From the cell containing the given text, extract its center point as [X, Y] coordinate. 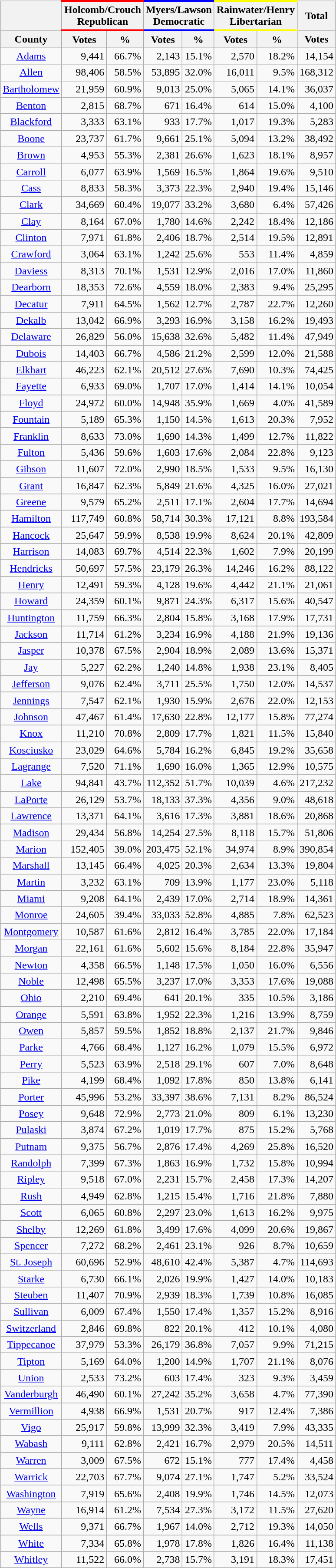
5,094 [235, 138]
16.5% [198, 171]
Hancock [31, 535]
335 [235, 998]
7,520 [84, 767]
3,711 [163, 684]
Blackford [31, 122]
1,427 [235, 1278]
Harrison [31, 552]
53,895 [163, 72]
1,669 [235, 403]
7,919 [84, 1493]
56.8% [125, 833]
Marshall [31, 866]
7,386 [317, 1411]
641 [163, 998]
8,833 [84, 188]
18.7% [198, 238]
1,747 [235, 1477]
Whitley [31, 1560]
59.6% [125, 452]
2,406 [163, 238]
4,188 [235, 634]
38.6% [198, 1097]
18,353 [84, 287]
9,846 [317, 1031]
2,383 [235, 287]
40,547 [317, 601]
Warrick [31, 1477]
9.4% [277, 287]
2,812 [163, 932]
7,057 [235, 1345]
61.4% [125, 717]
Fountain [31, 419]
Ohio [31, 998]
25.6% [198, 254]
15,146 [317, 188]
Pulaski [31, 1130]
37.3% [198, 800]
2,297 [163, 1212]
17.1% [198, 502]
17,630 [163, 717]
White [31, 1543]
Miami [31, 899]
21,588 [317, 353]
1,017 [235, 122]
603 [163, 1378]
Knox [31, 733]
168,312 [317, 72]
22,703 [84, 1477]
7,547 [84, 700]
5,602 [163, 948]
3,168 [235, 618]
59.5% [125, 1031]
Lake [31, 783]
4,949 [84, 1196]
3,237 [163, 981]
39.0% [125, 849]
5,436 [84, 452]
1,739 [235, 1295]
18.2% [277, 56]
Rush [31, 1196]
12.4% [277, 1411]
Johnson [31, 717]
14,694 [317, 502]
13,145 [84, 866]
3,499 [163, 1229]
65.8% [125, 1543]
30.3% [198, 519]
2,533 [84, 1378]
11,138 [317, 1543]
2,876 [163, 1146]
2,940 [235, 188]
15,638 [163, 337]
822 [163, 1328]
3,064 [84, 254]
12,491 [84, 585]
62.4% [125, 684]
70.8% [125, 733]
59.8% [125, 1427]
2,089 [235, 651]
42.4% [198, 1262]
11,522 [84, 1560]
1,019 [163, 1130]
Jackson [31, 634]
3,616 [163, 816]
7,534 [163, 1510]
9,208 [84, 899]
66.5% [125, 965]
2,231 [163, 1179]
16,520 [317, 1146]
27.3% [198, 1510]
6,845 [235, 750]
53.3% [125, 1345]
Clark [31, 204]
62,523 [317, 915]
10.1% [277, 1328]
117,749 [84, 519]
9,518 [84, 1179]
607 [235, 1064]
11,860 [317, 271]
7.0% [277, 1064]
10.5% [277, 998]
13,042 [84, 320]
60.4% [125, 204]
2,016 [235, 271]
4,458 [317, 1460]
1,240 [163, 667]
35.9% [198, 403]
56.0% [125, 337]
2,518 [163, 1064]
Monroe [31, 915]
4,080 [317, 1328]
8,916 [317, 1312]
6,009 [84, 1312]
777 [235, 1460]
58.5% [125, 72]
67.7% [125, 1477]
Myers/LawsonDemocratic [179, 16]
3,186 [317, 998]
2,458 [235, 1179]
2,804 [163, 618]
1,414 [235, 386]
20,199 [317, 552]
14,361 [317, 899]
4,953 [84, 155]
13.2% [277, 138]
6,077 [84, 171]
1,863 [163, 1163]
Benton [31, 105]
18.0% [198, 287]
8,184 [235, 948]
41,589 [317, 403]
Marion [31, 849]
7,272 [84, 1245]
5,189 [84, 419]
3,680 [235, 204]
18.1% [277, 155]
LaPorte [31, 800]
Montgomery [31, 932]
2,676 [235, 700]
Jasper [31, 651]
32.3% [198, 1427]
23,179 [163, 568]
4,859 [317, 254]
6,141 [317, 1080]
3,333 [84, 122]
86,524 [317, 1097]
11,759 [84, 618]
52.8% [198, 915]
12,186 [317, 221]
10.8% [277, 1295]
27,021 [317, 486]
6,730 [84, 1278]
2,511 [163, 502]
69.7% [125, 552]
55.3% [125, 155]
57,426 [317, 204]
25.8% [277, 1146]
7,399 [84, 1163]
47,949 [317, 337]
24,359 [84, 601]
25.0% [198, 89]
Noble [31, 981]
Fulton [31, 452]
2,143 [163, 56]
11,822 [317, 436]
65.2% [125, 502]
Rainwater/HenryLibertarian [255, 16]
19.4% [277, 188]
2,815 [84, 105]
13.3% [277, 866]
13,230 [317, 1113]
39.4% [125, 915]
58.3% [125, 188]
1,569 [163, 171]
1,357 [235, 1312]
Holcomb/CrouchRepublican [102, 16]
19,077 [163, 204]
19,493 [317, 320]
5.2% [277, 1477]
21.0% [198, 1113]
Boone [31, 138]
66.1% [125, 1278]
18.8% [198, 1031]
7,880 [317, 1196]
Daviess [31, 271]
35,947 [317, 948]
15,840 [317, 733]
Porter [31, 1097]
15.5% [277, 1048]
5,169 [84, 1361]
88,122 [317, 568]
2,604 [235, 502]
3,419 [235, 1427]
33,397 [163, 1097]
29.1% [198, 1064]
6.4% [277, 204]
35,658 [317, 750]
Morgan [31, 948]
2,439 [163, 899]
59.9% [125, 535]
Hamilton [31, 519]
9.9% [277, 1345]
14,537 [317, 684]
22,161 [84, 948]
4.0% [277, 403]
69.4% [125, 998]
1,079 [235, 1048]
67.2% [125, 1130]
1,150 [163, 419]
4,099 [235, 1229]
2,809 [163, 733]
Sullivan [31, 1312]
64.0% [125, 1361]
Cass [31, 188]
21.7% [277, 1031]
14,154 [317, 56]
36.8% [198, 1345]
66.4% [125, 866]
Orange [31, 1015]
Vermillion [31, 1411]
2,381 [163, 155]
Tipton [31, 1361]
11,607 [84, 469]
4,100 [317, 105]
58,714 [163, 519]
52.9% [125, 1262]
152,405 [84, 849]
15.0% [277, 105]
14,083 [84, 552]
62.2% [125, 667]
60.9% [125, 89]
32.0% [198, 72]
1,978 [163, 1543]
1,716 [235, 1196]
15,371 [317, 651]
12,498 [84, 981]
2,599 [235, 353]
20.6% [277, 1229]
Brown [31, 155]
4,442 [235, 585]
Decatur [31, 304]
21.8% [277, 1196]
1,242 [163, 254]
2,787 [235, 304]
Howard [31, 601]
9,123 [317, 452]
9,013 [163, 89]
16,085 [317, 1295]
6,317 [235, 601]
875 [235, 1130]
Floyd [31, 403]
21,959 [84, 89]
10,183 [317, 1278]
17,121 [235, 519]
94,841 [84, 783]
26,829 [84, 337]
43,335 [317, 1427]
Henry [31, 585]
1,732 [235, 1163]
Total [317, 16]
32.6% [198, 337]
3,373 [163, 188]
10,994 [317, 1163]
1,216 [235, 1015]
8,538 [163, 535]
1,746 [235, 1493]
9,579 [84, 502]
2,026 [163, 1278]
11,714 [84, 634]
8,624 [235, 535]
8,313 [84, 271]
8,957 [317, 155]
Perry [31, 1064]
18,133 [163, 800]
2,939 [163, 1295]
72.6% [125, 287]
671 [163, 105]
6.1% [277, 1113]
1,602 [235, 552]
5,065 [235, 89]
38,492 [317, 138]
53.2% [125, 1097]
5,768 [317, 1130]
Newton [31, 965]
Wells [31, 1526]
70.1% [125, 271]
Gibson [31, 469]
2,714 [235, 899]
323 [235, 1378]
71.1% [125, 767]
6,556 [317, 965]
Bartholomew [31, 89]
1,864 [235, 171]
3,881 [235, 816]
Franklin [31, 436]
Starke [31, 1278]
Pike [31, 1080]
66.3% [125, 618]
933 [163, 122]
Clinton [31, 238]
926 [235, 1245]
Greene [31, 502]
4,128 [163, 585]
10,587 [84, 932]
5,227 [84, 667]
Allen [31, 72]
3,232 [84, 882]
25,295 [317, 287]
26,179 [163, 1345]
25,647 [84, 535]
Owen [31, 1031]
7,971 [84, 238]
2,979 [235, 1444]
52.1% [198, 849]
Dekalb [31, 320]
Grant [31, 486]
7,690 [235, 370]
Clay [31, 221]
Kosciusko [31, 750]
2,773 [163, 1113]
3,172 [235, 1510]
2,084 [235, 452]
77,390 [317, 1394]
9,510 [317, 171]
3,459 [317, 1378]
14,403 [84, 353]
13.6% [277, 651]
13.8% [277, 1080]
8,164 [84, 221]
5,118 [317, 882]
3,158 [235, 320]
27,242 [163, 1394]
Vigo [31, 1427]
15.4% [198, 1196]
26.3% [198, 568]
67.3% [125, 1163]
21.9% [277, 634]
217,232 [317, 783]
25,917 [84, 1427]
14.6% [198, 221]
17.5% [198, 965]
51.7% [198, 783]
Dearborn [31, 287]
24,605 [84, 915]
98,406 [84, 72]
1,148 [163, 965]
16,130 [317, 469]
1,938 [235, 667]
8.9% [277, 849]
1,127 [163, 1048]
35.2% [198, 1394]
7.8% [277, 915]
9,661 [163, 138]
67.4% [125, 1312]
1,550 [163, 1312]
Hendricks [31, 568]
63.8% [125, 1015]
2,242 [235, 221]
Steuben [31, 1295]
16.7% [198, 1444]
20,868 [317, 816]
56.7% [125, 1146]
17,731 [317, 618]
13,371 [84, 816]
Wabash [31, 1444]
17.9% [277, 618]
10.3% [277, 370]
Spencer [31, 1245]
Tippecanoe [31, 1345]
10,054 [317, 386]
19.5% [277, 238]
1,952 [163, 1015]
1,821 [235, 733]
23,029 [84, 750]
46,490 [84, 1394]
23,737 [84, 138]
8,648 [317, 1064]
14,511 [317, 1444]
Madison [31, 833]
1,533 [235, 469]
22.7% [277, 304]
8,633 [84, 436]
8.8% [277, 519]
1,050 [235, 965]
Switzerland [31, 1328]
2,137 [235, 1031]
2,408 [163, 1493]
4,356 [235, 800]
20,512 [163, 370]
1,562 [163, 304]
53.7% [125, 800]
18.5% [198, 469]
8.7% [277, 1245]
3,293 [163, 320]
8,405 [317, 667]
48,610 [163, 1262]
61.7% [125, 138]
709 [163, 882]
2,634 [235, 866]
3,009 [84, 1460]
4,199 [84, 1080]
19,804 [317, 866]
9,074 [163, 1477]
4,885 [235, 915]
11,407 [84, 1295]
9.3% [277, 1378]
27,620 [317, 1510]
Martin [31, 882]
21.6% [198, 486]
1,826 [235, 1543]
14,050 [317, 1526]
20.7% [198, 1411]
48,618 [317, 800]
4,269 [235, 1146]
46,223 [84, 370]
27.1% [198, 1477]
12,269 [84, 1229]
9,375 [84, 1146]
24.3% [198, 601]
5,523 [84, 1064]
43.7% [125, 783]
County [31, 39]
37,979 [84, 1345]
4,358 [84, 965]
68.2% [125, 1245]
36,037 [317, 89]
45,996 [84, 1097]
19,867 [317, 1229]
9,441 [84, 56]
1,623 [235, 155]
4,559 [163, 287]
6,972 [317, 1048]
8,118 [235, 833]
Scott [31, 1212]
2,712 [235, 1526]
Lawrence [31, 816]
5,591 [84, 1015]
29,434 [84, 833]
4,766 [84, 1048]
20.5% [277, 1444]
2,461 [163, 1245]
917 [235, 1411]
9,975 [317, 1212]
1,365 [235, 767]
5,857 [84, 1031]
2,990 [163, 469]
74,425 [317, 370]
1,852 [163, 1031]
St. Joseph [31, 1262]
1,603 [163, 452]
Lagrange [31, 767]
Adams [31, 56]
9,111 [84, 1444]
14,254 [163, 833]
10,575 [317, 767]
3,658 [235, 1394]
Jefferson [31, 684]
15.9% [198, 700]
12,153 [317, 700]
14.8% [198, 667]
7,131 [235, 1097]
47,467 [84, 717]
73.2% [125, 1378]
60,696 [84, 1262]
Huntington [31, 618]
65.6% [125, 1493]
7,911 [84, 304]
Jay [31, 667]
5,283 [317, 122]
33,033 [163, 915]
10,039 [235, 783]
Shelby [31, 1229]
Wayne [31, 1510]
21.2% [198, 353]
8.2% [277, 1097]
12,891 [317, 238]
66.0% [125, 1560]
390,854 [317, 849]
11,210 [84, 733]
Randolph [31, 1163]
Union [31, 1378]
1,750 [235, 684]
24,972 [84, 403]
72.9% [125, 1113]
1,930 [163, 700]
14,246 [235, 568]
1,499 [235, 436]
2,846 [84, 1328]
33.2% [198, 204]
Carroll [31, 171]
14,948 [163, 403]
27.5% [198, 833]
12,260 [317, 304]
Vanderburgh [31, 1394]
25.1% [198, 138]
4.6% [277, 783]
62.3% [125, 486]
19.2% [277, 750]
1,780 [163, 221]
51,806 [317, 833]
4,586 [163, 353]
7,334 [84, 1543]
9.0% [277, 800]
34,669 [84, 204]
Crawford [31, 254]
193,584 [317, 519]
2,514 [235, 238]
18.6% [277, 816]
Parke [31, 1048]
Fayette [31, 386]
2,570 [235, 56]
77,274 [317, 717]
Putnam [31, 1146]
9,371 [84, 1526]
3,874 [84, 1130]
33,524 [317, 1477]
3,191 [235, 1560]
2,210 [84, 998]
26,129 [84, 800]
3,353 [235, 981]
Warren [31, 1460]
14.9% [198, 1361]
6,065 [84, 1212]
Dubois [31, 353]
50,697 [84, 568]
114,693 [317, 1262]
65.5% [125, 981]
72.0% [125, 469]
4,938 [84, 1411]
2,904 [163, 651]
8,076 [317, 1361]
10,659 [317, 1245]
112,352 [163, 783]
34,974 [235, 849]
2,738 [163, 1560]
614 [235, 105]
Ripley [31, 1179]
5,849 [163, 486]
809 [235, 1113]
1,200 [163, 1361]
25.5% [198, 684]
64.6% [125, 750]
672 [163, 1460]
Posey [31, 1113]
16,914 [84, 1510]
68.7% [125, 105]
21,061 [317, 585]
59.3% [125, 585]
203,475 [163, 849]
10,378 [84, 651]
42,809 [317, 535]
5,387 [235, 1262]
553 [235, 254]
69.0% [125, 386]
57.5% [125, 568]
9,648 [84, 1113]
412 [235, 1328]
3,785 [235, 932]
1,177 [235, 882]
13,999 [163, 1427]
64.5% [125, 304]
1,215 [163, 1196]
9,076 [84, 684]
60.0% [125, 403]
2,421 [163, 1444]
65.3% [125, 419]
3,234 [163, 634]
17,451 [317, 1560]
14,207 [317, 1179]
850 [235, 1080]
4,025 [163, 866]
19,088 [317, 981]
71,215 [317, 1345]
26.6% [198, 155]
1,092 [163, 1080]
4,514 [163, 552]
9,871 [163, 601]
12,177 [235, 717]
8,759 [317, 1015]
Washington [31, 1493]
6,933 [84, 386]
12,073 [317, 1493]
7,952 [317, 419]
73.0% [125, 436]
27.6% [198, 370]
Delaware [31, 337]
5,482 [235, 337]
4,325 [235, 486]
16,011 [235, 72]
19,136 [317, 634]
17,184 [317, 932]
18.4% [277, 221]
5,784 [163, 750]
Elkhart [31, 370]
14.3% [198, 436]
69.8% [125, 1328]
70.9% [125, 1295]
Jennings [31, 700]
16,847 [84, 486]
1,967 [163, 1526]
